Return [X, Y] of the center of cell containing provided text 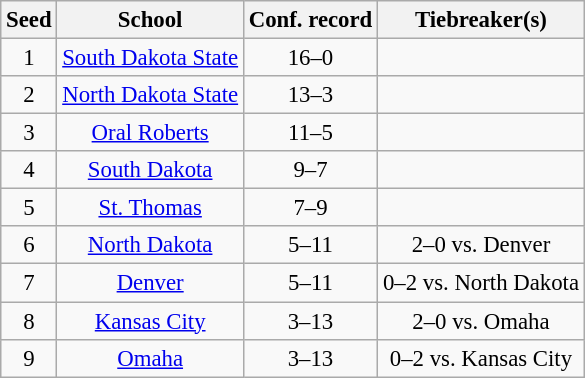
0–2 vs. North Dakota [482, 283]
0–2 vs. Kansas City [482, 358]
3 [29, 133]
1 [29, 58]
2–0 vs. Omaha [482, 321]
11–5 [310, 133]
9 [29, 358]
Tiebreaker(s) [482, 20]
Conf. record [310, 20]
5 [29, 208]
North Dakota State [150, 95]
Seed [29, 20]
School [150, 20]
2 [29, 95]
2–0 vs. Denver [482, 245]
South Dakota [150, 170]
Oral Roberts [150, 133]
North Dakota [150, 245]
St. Thomas [150, 208]
Omaha [150, 358]
Denver [150, 283]
South Dakota State [150, 58]
Kansas City [150, 321]
9–7 [310, 170]
7 [29, 283]
7–9 [310, 208]
13–3 [310, 95]
16–0 [310, 58]
4 [29, 170]
8 [29, 321]
6 [29, 245]
